Extract the [X, Y] coordinate from the center of the cell holding the provided text.  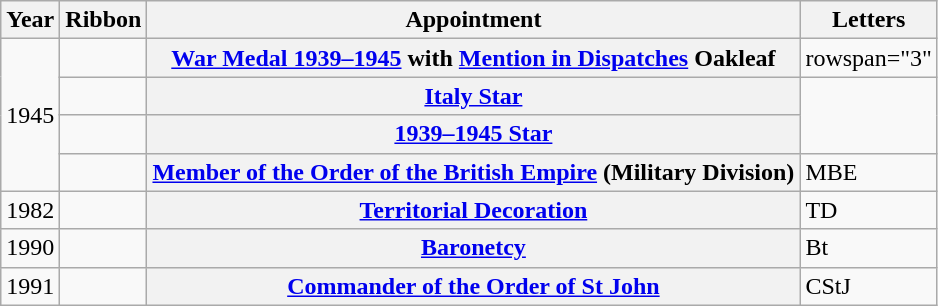
1945 [30, 115]
Italy Star [474, 96]
1939–1945 Star [474, 134]
1990 [30, 248]
Territorial Decoration [474, 210]
Member of the Order of the British Empire (Military Division) [474, 172]
rowspan="3" [869, 58]
Bt [869, 248]
Appointment [474, 20]
Year [30, 20]
Ribbon [104, 20]
CStJ [869, 286]
Baronetcy [474, 248]
TD [869, 210]
MBE [869, 172]
Commander of the Order of St John [474, 286]
Letters [869, 20]
War Medal 1939–1945 with Mention in Dispatches Oakleaf [474, 58]
1982 [30, 210]
1991 [30, 286]
